Return (x, y) of the center of cell containing provided text 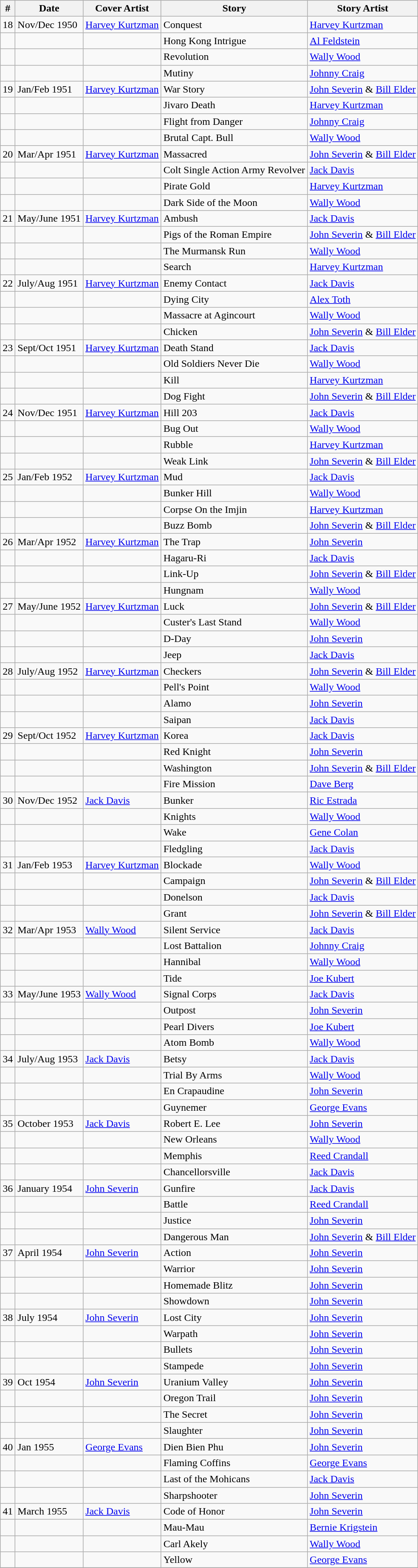
Grant (234, 913)
Massacred (234, 154)
Jan/Feb 1952 (49, 477)
23 (8, 348)
Ambush (234, 219)
Sharpshooter (234, 1495)
Wake (234, 833)
Flaming Coffins (234, 1463)
Search (234, 267)
Gene Colan (363, 833)
Justice (234, 1220)
38 (8, 1317)
Sept/Oct 1951 (49, 348)
41 (8, 1512)
Bernie Krigstein (363, 1528)
Pigs of the Roman Empire (234, 235)
Buzz Bomb (234, 526)
30 (8, 800)
Nov/Dec 1951 (49, 412)
Yellow (234, 1560)
Silent Service (234, 929)
Dark Side of the Moon (234, 203)
Custer's Last Stand (234, 622)
Pirate Gold (234, 186)
Atom Bomb (234, 1043)
Rubble (234, 445)
Guynemer (234, 1107)
Brutal Capt. Bull (234, 138)
Tide (234, 978)
Dien Bien Phu (234, 1447)
Oct 1954 (49, 1382)
Jeep (234, 655)
Sept/Oct 1952 (49, 736)
Colt Single Action Army Revolver (234, 170)
21 (8, 219)
Nov/Dec 1950 (49, 25)
28 (8, 671)
Alex Toth (363, 299)
Dangerous Man (234, 1237)
May/June 1952 (49, 606)
Red Knight (234, 752)
Gunfire (234, 1188)
Conquest (234, 25)
Last of the Mohicans (234, 1479)
Homemade Blitz (234, 1285)
Dave Berg (363, 784)
D-Day (234, 639)
# (8, 8)
Jan/Feb 1951 (49, 89)
32 (8, 929)
Weak Link (234, 461)
Washington (234, 768)
Mar/Apr 1953 (49, 929)
Mar/Apr 1952 (49, 542)
En Crapaudine (234, 1091)
Lost Battalion (234, 946)
Mar/Apr 1951 (49, 154)
Battle (234, 1204)
27 (8, 606)
New Orleans (234, 1140)
Date (49, 8)
Robert E. Lee (234, 1123)
Mud (234, 477)
Nov/Dec 1952 (49, 800)
Corpse On the Imjin (234, 510)
The Secret (234, 1414)
Donelson (234, 897)
Story (234, 8)
39 (8, 1382)
20 (8, 154)
April 1954 (49, 1253)
Chancellorsville (234, 1172)
18 (8, 25)
The Trap (234, 542)
Korea (234, 736)
Pell's Point (234, 687)
Mau-Mau (234, 1528)
July/Aug 1952 (49, 671)
19 (8, 89)
26 (8, 542)
34 (8, 1059)
Al Feldstein (363, 41)
Oregon Trail (234, 1398)
Checkers (234, 671)
Alamo (234, 703)
January 1954 (49, 1188)
Blockade (234, 865)
July/Aug 1953 (49, 1059)
War Story (234, 89)
July/Aug 1951 (49, 283)
Showdown (234, 1301)
Fledgling (234, 849)
Mutiny (234, 73)
Dying City (234, 299)
Hagaru-Ri (234, 558)
Action (234, 1253)
Bullets (234, 1350)
25 (8, 477)
Uranium Valley (234, 1382)
Fire Mission (234, 784)
40 (8, 1447)
Hungnam (234, 590)
May/June 1953 (49, 994)
Revolution (234, 57)
Bunker (234, 800)
Bunker Hill (234, 493)
Betsy (234, 1059)
Jan/Feb 1953 (49, 865)
Pearl Divers (234, 1027)
Hong Kong Intrigue (234, 41)
36 (8, 1188)
Trial By Arms (234, 1075)
Lost City (234, 1317)
Outpost (234, 1011)
33 (8, 994)
Link-Up (234, 574)
October 1953 (49, 1123)
Story Artist (363, 8)
July 1954 (49, 1317)
Chicken (234, 332)
The Murmansk Run (234, 251)
Memphis (234, 1156)
31 (8, 865)
Luck (234, 606)
Death Stand (234, 348)
29 (8, 736)
35 (8, 1123)
24 (8, 412)
Campaign (234, 881)
Flight from Danger (234, 121)
Warpath (234, 1334)
Knights (234, 816)
Enemy Contact (234, 283)
Signal Corps (234, 994)
Bug Out (234, 428)
Dog Fight (234, 396)
Old Soldiers Never Die (234, 364)
22 (8, 283)
Massacre at Agincourt (234, 315)
Jivaro Death (234, 105)
37 (8, 1253)
Stampede (234, 1366)
Slaughter (234, 1430)
Hill 203 (234, 412)
Carl Akely (234, 1544)
May/June 1951 (49, 219)
Jan 1955 (49, 1447)
Ric Estrada (363, 800)
Kill (234, 380)
Hannibal (234, 962)
Code of Honor (234, 1512)
Cover Artist (122, 8)
Warrior (234, 1269)
Saipan (234, 720)
March 1955 (49, 1512)
